Extract the (x, y) coordinate from the center of the cell holding the provided text.  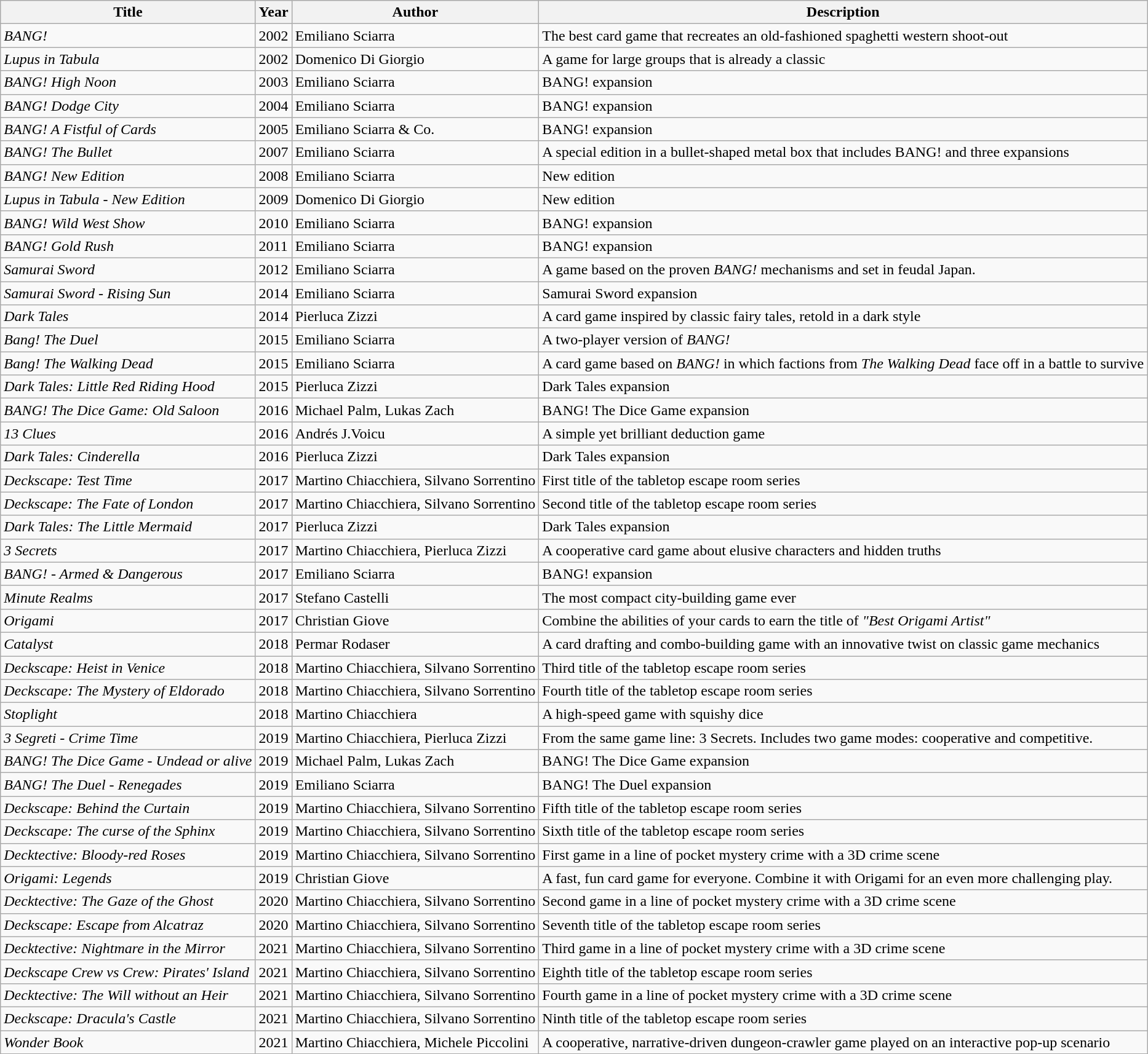
Deckscape: Behind the Curtain (128, 808)
Permar Rodaser (415, 644)
Combine the abilities of your cards to earn the title of "Best Origami Artist" (843, 620)
Dark Tales (128, 317)
Samurai Sword (128, 269)
Second game in a line of pocket mystery crime with a 3D crime scene (843, 901)
A cooperative, narrative-driven dungeon-crawler game played on an interactive pop-up scenario (843, 1042)
First title of the tabletop escape room series (843, 480)
Fourth game in a line of pocket mystery crime with a 3D crime scene (843, 995)
Seventh title of the tabletop escape room series (843, 925)
Emiliano Sciarra & Co. (415, 129)
Martino Chiacchiera (415, 715)
BANG! A Fistful of Cards (128, 129)
Title (128, 12)
Stoplight (128, 715)
2009 (273, 199)
2005 (273, 129)
Decktective: Nightmare in the Mirror (128, 948)
Wonder Book (128, 1042)
A card game inspired by classic fairy tales, retold in a dark style (843, 317)
A high-speed game with squishy dice (843, 715)
A fast, fun card game for everyone. Combine it with Origami for an even more challenging play. (843, 878)
Deckscape: Dracula's Castle (128, 1018)
BANG! The Dice Game - Undead or alive (128, 761)
Deckscape: Heist in Venice (128, 667)
3 Secrets (128, 550)
A game based on the proven BANG! mechanisms and set in feudal Japan. (843, 269)
2003 (273, 82)
Bang! The Walking Dead (128, 363)
A cooperative card game about elusive characters and hidden truths (843, 550)
The best card game that recreates an old-fashioned spaghetti western shoot-out (843, 36)
A simple yet brilliant deduction game (843, 434)
Lupus in Tabula (128, 59)
Minute Realms (128, 597)
Origami: Legends (128, 878)
Catalyst (128, 644)
First game in a line of pocket mystery crime with a 3D crime scene (843, 855)
Third title of the tabletop escape room series (843, 667)
Origami (128, 620)
BANG! - Armed & Dangerous (128, 574)
BANG! (128, 36)
Author (415, 12)
Dark Tales: Little Red Riding Hood (128, 387)
BANG! High Noon (128, 82)
Year (273, 12)
Andrés J.Voicu (415, 434)
BANG! Wild West Show (128, 223)
Samurai Sword expansion (843, 293)
2007 (273, 153)
A special edition in a bullet-shaped metal box that includes BANG! and three expansions (843, 153)
Dark Tales: Cinderella (128, 457)
2004 (273, 106)
A game for large groups that is already a classic (843, 59)
Ninth title of the tabletop escape room series (843, 1018)
BANG! New Edition (128, 176)
BANG! The Duel - Renegades (128, 785)
A card game based on BANG! in which factions from The Walking Dead face off in a battle to survive (843, 363)
Martino Chiacchiera, Michele Piccolini (415, 1042)
Description (843, 12)
Lupus in Tabula - New Edition (128, 199)
2011 (273, 246)
BANG! The Bullet (128, 153)
13 Clues (128, 434)
2012 (273, 269)
Stefano Castelli (415, 597)
Samurai Sword - Rising Sun (128, 293)
Deckscape: Test Time (128, 480)
2010 (273, 223)
Deckscape: The Fate of London (128, 504)
A two-player version of BANG! (843, 340)
From the same game line: 3 Secrets. Includes two game modes: cooperative and competitive. (843, 738)
Decktective: The Will without an Heir (128, 995)
Fifth title of the tabletop escape room series (843, 808)
Deckscape: Escape from Alcatraz (128, 925)
Fourth title of the tabletop escape room series (843, 691)
The most compact city-building game ever (843, 597)
2008 (273, 176)
Bang! The Duel (128, 340)
3 Segreti - Crime Time (128, 738)
A card drafting and combo-building game with an innovative twist on classic game mechanics (843, 644)
Third game in a line of pocket mystery crime with a 3D crime scene (843, 948)
Decktective: Bloody-red Roses (128, 855)
Deckscape: The Mystery of Eldorado (128, 691)
BANG! The Duel expansion (843, 785)
Deckscape: The curse of the Sphinx (128, 831)
BANG! Dodge City (128, 106)
Dark Tales: The Little Mermaid (128, 527)
Eighth title of the tabletop escape room series (843, 972)
BANG! Gold Rush (128, 246)
Deckscape Crew vs Crew: Pirates' Island (128, 972)
Decktective: The Gaze of the Ghost (128, 901)
Second title of the tabletop escape room series (843, 504)
Sixth title of the tabletop escape room series (843, 831)
BANG! The Dice Game: Old Saloon (128, 410)
